Scan for the cell matching the given text and deliver its (x, y) coordinate at center. 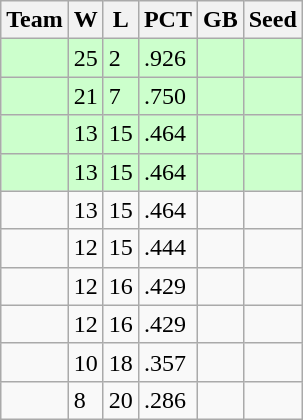
8 (86, 400)
18 (120, 362)
7 (120, 96)
.926 (168, 58)
20 (120, 400)
GB (220, 20)
Team (35, 20)
21 (86, 96)
PCT (168, 20)
.286 (168, 400)
.357 (168, 362)
W (86, 20)
.750 (168, 96)
Seed (272, 20)
25 (86, 58)
2 (120, 58)
.444 (168, 248)
10 (86, 362)
L (120, 20)
